Search for the cell housing the specified text and yield its [x, y] center coordinate. 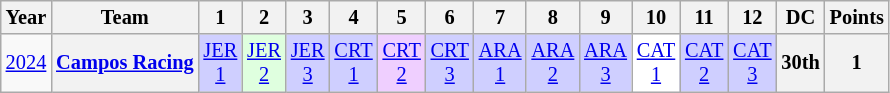
30th [800, 63]
Year [26, 17]
Campos Racing [124, 63]
CRT3 [450, 63]
8 [552, 17]
ARA1 [500, 63]
CAT3 [752, 63]
DC [800, 17]
4 [353, 17]
5 [402, 17]
JER2 [264, 63]
CRT2 [402, 63]
2 [264, 17]
CAT2 [704, 63]
JER3 [308, 63]
ARA2 [552, 63]
JER1 [220, 63]
2024 [26, 63]
3 [308, 17]
12 [752, 17]
11 [704, 17]
CAT1 [656, 63]
CRT1 [353, 63]
Team [124, 17]
10 [656, 17]
9 [606, 17]
ARA3 [606, 63]
Points [857, 17]
7 [500, 17]
6 [450, 17]
